Search for the cell housing the specified text and yield its [X, Y] center coordinate. 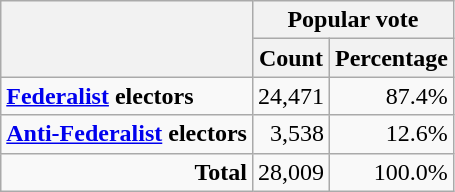
12.6% [391, 134]
Count [290, 58]
87.4% [391, 96]
Popular vote [352, 20]
100.0% [391, 172]
28,009 [290, 172]
Total [127, 172]
Federalist electors [127, 96]
Anti-Federalist electors [127, 134]
3,538 [290, 134]
24,471 [290, 96]
Percentage [391, 58]
